Find where the given text appears and provide that cell's center as (x, y) coordinate. 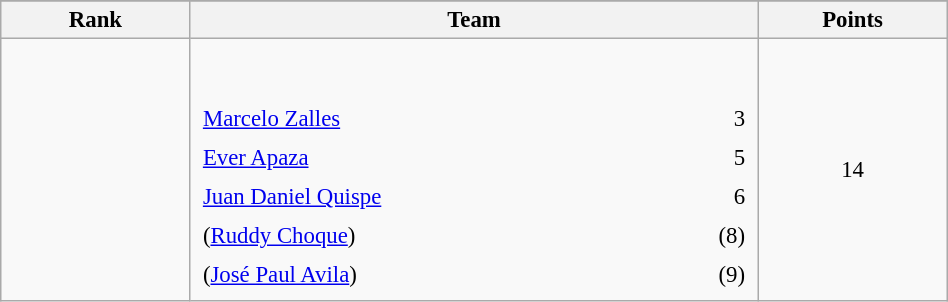
Ever Apaza (428, 158)
(9) (706, 275)
(8) (706, 236)
Juan Daniel Quispe (428, 197)
Marcelo Zalles 3 Ever Apaza 5 Juan Daniel Quispe 6 (Ruddy Choque) (8) (José Paul Avila) (9) (474, 170)
3 (706, 119)
(José Paul Avila) (428, 275)
14 (852, 170)
Points (852, 20)
Team (474, 20)
Rank (96, 20)
5 (706, 158)
(Ruddy Choque) (428, 236)
6 (706, 197)
Marcelo Zalles (428, 119)
